Capture the cell that displays the provided text and extract its (X, Y) central coordinate. 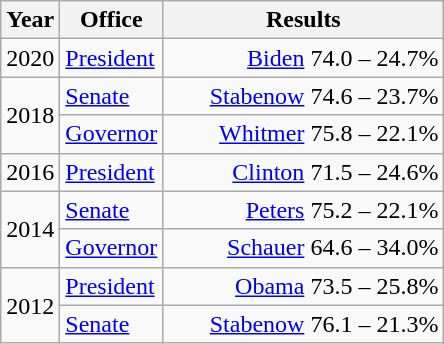
2012 (30, 305)
Year (30, 20)
Peters 75.2 – 22.1% (304, 210)
Clinton 71.5 – 24.6% (304, 172)
Whitmer 75.8 – 22.1% (304, 134)
Biden 74.0 – 24.7% (304, 58)
2016 (30, 172)
Stabenow 74.6 – 23.7% (304, 96)
Stabenow 76.1 – 21.3% (304, 324)
2018 (30, 115)
2020 (30, 58)
Office (112, 20)
Obama 73.5 – 25.8% (304, 286)
Results (304, 20)
2014 (30, 229)
Schauer 64.6 – 34.0% (304, 248)
